Locate the cell with the specified text and output its [X, Y] center coordinate. 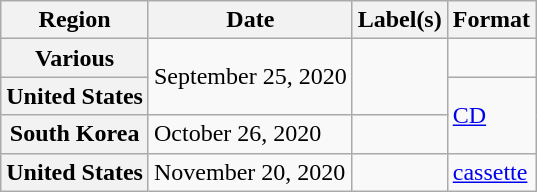
Region [75, 20]
Various [75, 58]
cassette [491, 172]
Date [250, 20]
South Korea [75, 134]
Label(s) [400, 20]
November 20, 2020 [250, 172]
September 25, 2020 [250, 77]
October 26, 2020 [250, 134]
CD [491, 115]
Format [491, 20]
